Pinpoint the cell where the given text exists, returning its (X, Y) midpoint coordinate. 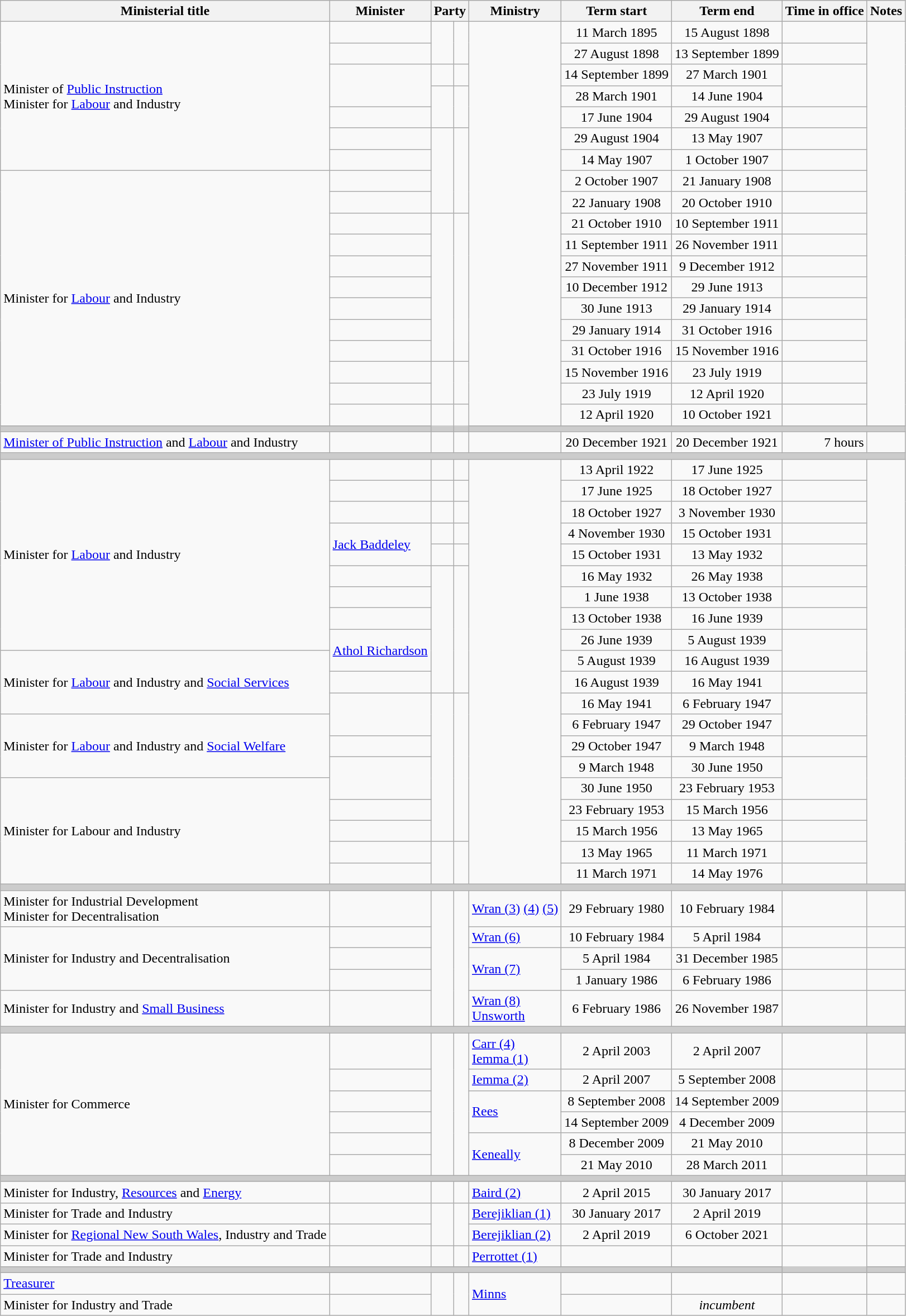
8 September 2008 (617, 1101)
Minister for Labour and Industry and Social Services (165, 682)
Minister for Industry and Small Business (165, 1008)
Ministerial title (165, 11)
5 September 2008 (727, 1080)
15 August 1898 (727, 32)
Time in office (824, 11)
10 September 1911 (727, 223)
2 April 2015 (617, 1192)
2 October 1907 (617, 181)
Minister for Regional New South Wales, Industry and Trade (165, 1234)
Minister for Commerce (165, 1104)
10 December 1912 (617, 288)
Perrottet (1) (515, 1256)
Minns (515, 1294)
10 October 1921 (727, 415)
Minister for Industry and Decentralisation (165, 959)
Party (450, 11)
27 March 1901 (727, 75)
3 November 1930 (727, 512)
Berejiklian (1) (515, 1213)
14 May 1976 (727, 873)
incumbent (727, 1305)
1 January 1986 (617, 980)
14 May 1907 (617, 160)
13 May 1907 (727, 138)
13 April 1922 (617, 470)
26 November 1987 (727, 1008)
Minister of Public InstructionMinister for Labour and Industry (165, 96)
1 June 1938 (617, 597)
Minister for Industry, Resources and Energy (165, 1192)
Minister for Industrial DevelopmentMinister for Decentralisation (165, 908)
Minister for Industry and Trade (165, 1305)
14 September 1899 (617, 75)
27 August 1898 (617, 54)
6 October 2021 (727, 1234)
Term start (617, 11)
29 June 1913 (727, 288)
16 June 1939 (727, 619)
31 December 1985 (727, 959)
Rees (515, 1112)
7 hours (824, 442)
8 December 2009 (617, 1143)
1 October 1907 (727, 160)
28 March 1901 (617, 96)
29 February 1980 (617, 908)
Wran (8)Unsworth (515, 1008)
21 January 1908 (727, 181)
Baird (2) (515, 1192)
13 September 1899 (727, 54)
27 November 1911 (617, 266)
Berejiklian (2) (515, 1234)
2 April 2003 (617, 1051)
Iemma (2) (515, 1080)
26 November 1911 (727, 245)
Keneally (515, 1154)
Carr (4)Iemma (1) (515, 1051)
11 March 1895 (617, 32)
Wran (7) (515, 969)
Minister for Labour and Industry and Social Welfare (165, 746)
21 October 1910 (617, 223)
26 June 1939 (617, 640)
Minister of Public Instruction and Labour and Industry (165, 442)
4 November 1930 (617, 533)
26 May 1938 (727, 576)
20 October 1910 (727, 202)
Notes (886, 11)
22 January 1908 (617, 202)
28 March 2011 (727, 1165)
30 June 1913 (617, 309)
Ministry (515, 11)
Wran (3) (4) (5) (515, 908)
Athol Richardson (380, 650)
16 May 1932 (617, 576)
Minister (380, 11)
17 June 1904 (617, 117)
Term end (727, 11)
Jack Baddeley (380, 544)
Wran (6) (515, 937)
Treasurer (165, 1284)
11 September 1911 (617, 245)
4 December 2009 (727, 1122)
14 June 1904 (727, 96)
9 December 1912 (727, 266)
13 May 1932 (727, 554)
